Determine the [x, y] coordinate at the center of the cell enclosing the given text.  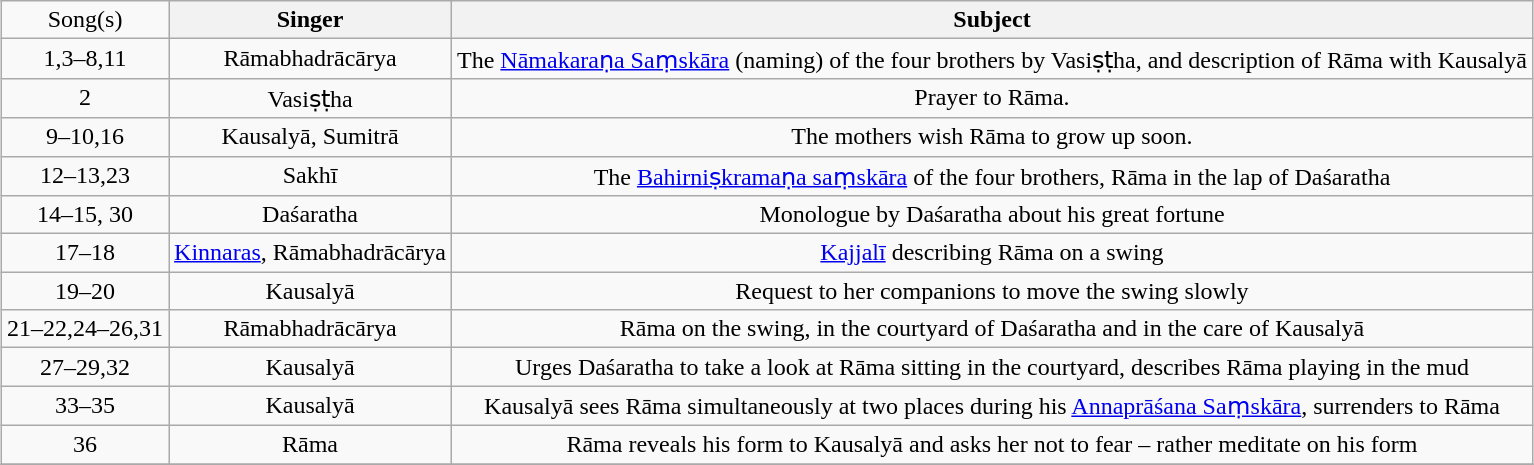
33–35 [86, 406]
1,3–8,11 [86, 59]
The mothers wish Rāma to grow up soon. [992, 137]
Kausalyā sees Rāma simultaneously at two places during his Annaprāśana Saṃskāra, surrenders to Rāma [992, 406]
Kajjalī describing Rāma on a swing [992, 253]
21–22,24–26,31 [86, 329]
14–15, 30 [86, 215]
17–18 [86, 253]
Daśaratha [310, 215]
Rāma reveals his form to Kausalyā and asks her not to fear – rather meditate on his form [992, 444]
Singer [310, 20]
The Bahirniṣkramaṇa saṃskāra of the four brothers, Rāma in the lap of Daśaratha [992, 176]
Kinnaras, Rāmabhadrācārya [310, 253]
Request to her companions to move the swing slowly [992, 291]
Prayer to Rāma. [992, 98]
Rāma on the swing, in the courtyard of Daśaratha and in the care of Kausalyā [992, 329]
Monologue by Daśaratha about his great fortune [992, 215]
Subject [992, 20]
Urges Daśaratha to take a look at Rāma sitting in the courtyard, describes Rāma playing in the mud [992, 367]
19–20 [86, 291]
Song(s) [86, 20]
27–29,32 [86, 367]
The Nāmakaraṇa Saṃskāra (naming) of the four brothers by Vasiṣṭha, and description of Rāma with Kausalyā [992, 59]
Kausalyā, Sumitrā [310, 137]
2 [86, 98]
12–13,23 [86, 176]
Rāma [310, 444]
Vasiṣṭha [310, 98]
Sakhī [310, 176]
9–10,16 [86, 137]
36 [86, 444]
